For the text-containing cell, return its midpoint in [x, y] coordinate format. 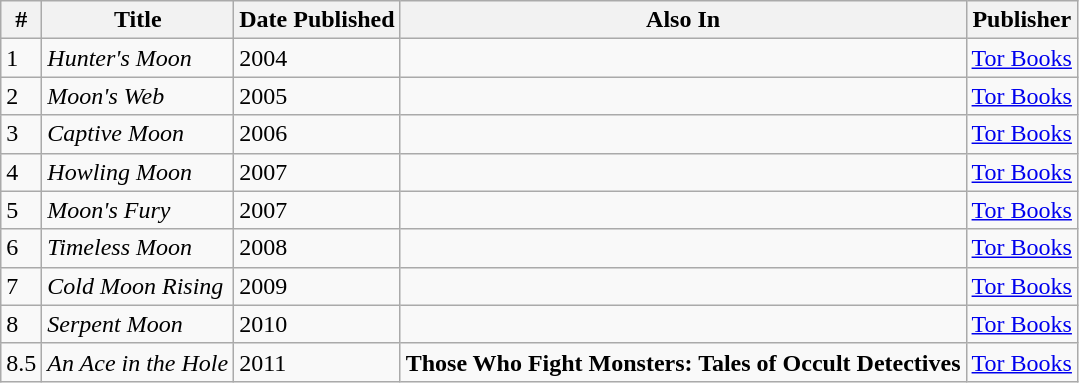
Also In [683, 20]
Captive Moon [138, 134]
# [22, 20]
Hunter's Moon [138, 58]
5 [22, 210]
4 [22, 172]
Timeless Moon [138, 248]
2004 [317, 58]
Serpent Moon [138, 324]
6 [22, 248]
Publisher [1022, 20]
1 [22, 58]
8.5 [22, 362]
2009 [317, 286]
2008 [317, 248]
Those Who Fight Monsters: Tales of Occult Detectives [683, 362]
An Ace in the Hole [138, 362]
2011 [317, 362]
Moon's Fury [138, 210]
7 [22, 286]
2006 [317, 134]
2 [22, 96]
8 [22, 324]
Cold Moon Rising [138, 286]
3 [22, 134]
Title [138, 20]
Date Published [317, 20]
2005 [317, 96]
Howling Moon [138, 172]
2010 [317, 324]
Moon's Web [138, 96]
